Search for the cell housing the specified text and yield its [x, y] center coordinate. 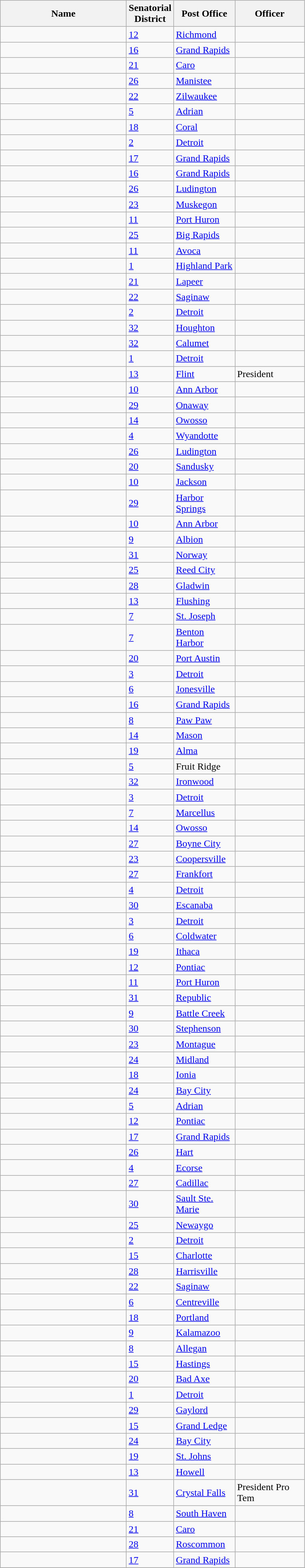
Gaylord [204, 1410]
Flushing [204, 601]
Roscommon [204, 1544]
Fruit Ridge [204, 766]
Post Office [204, 14]
Crystal Falls [204, 1493]
South Haven [204, 1514]
Hart [204, 1152]
President [269, 374]
Senatorial District [150, 14]
Battle Creek [204, 1013]
Howell [204, 1471]
Harbor Springs [204, 503]
Escanaba [204, 905]
Big Rapids [204, 235]
Republic [204, 998]
Alma [204, 751]
Portland [204, 1317]
Calumet [204, 343]
President Pro Tem [269, 1493]
Ironwood [204, 782]
Benton Harbor [204, 637]
Charlotte [204, 1256]
Avoca [204, 251]
Coral [204, 127]
Coopersville [204, 859]
Jonesville [204, 689]
Mason [204, 736]
Marcellus [204, 813]
Ionia [204, 1075]
Midland [204, 1060]
Port Austin [204, 658]
Wyandotte [204, 435]
Sault Ste. Marie [204, 1203]
Sandusky [204, 467]
Kalamazoo [204, 1333]
Onaway [204, 405]
Ecorse [204, 1167]
St. Joseph [204, 616]
Allegan [204, 1348]
Name [63, 14]
Officer [269, 14]
Richmond [204, 34]
Lapeer [204, 281]
Manistee [204, 81]
Frankfort [204, 874]
Flint [204, 374]
St. Johns [204, 1456]
Boyne City [204, 843]
Reed City [204, 570]
Hastings [204, 1364]
Centreville [204, 1302]
Grand Ledge [204, 1425]
Harrisville [204, 1271]
Gladwin [204, 586]
Jackson [204, 482]
Paw Paw [204, 720]
Albion [204, 539]
Houghton [204, 328]
Cadillac [204, 1183]
Zilwaukee [204, 96]
Newaygo [204, 1225]
Coldwater [204, 936]
Highland Park [204, 266]
Muskegon [204, 204]
Montague [204, 1044]
Norway [204, 555]
Stephenson [204, 1029]
Ithaca [204, 951]
Bad Axe [204, 1379]
